Capture the cell that displays the provided text and extract its (X, Y) central coordinate. 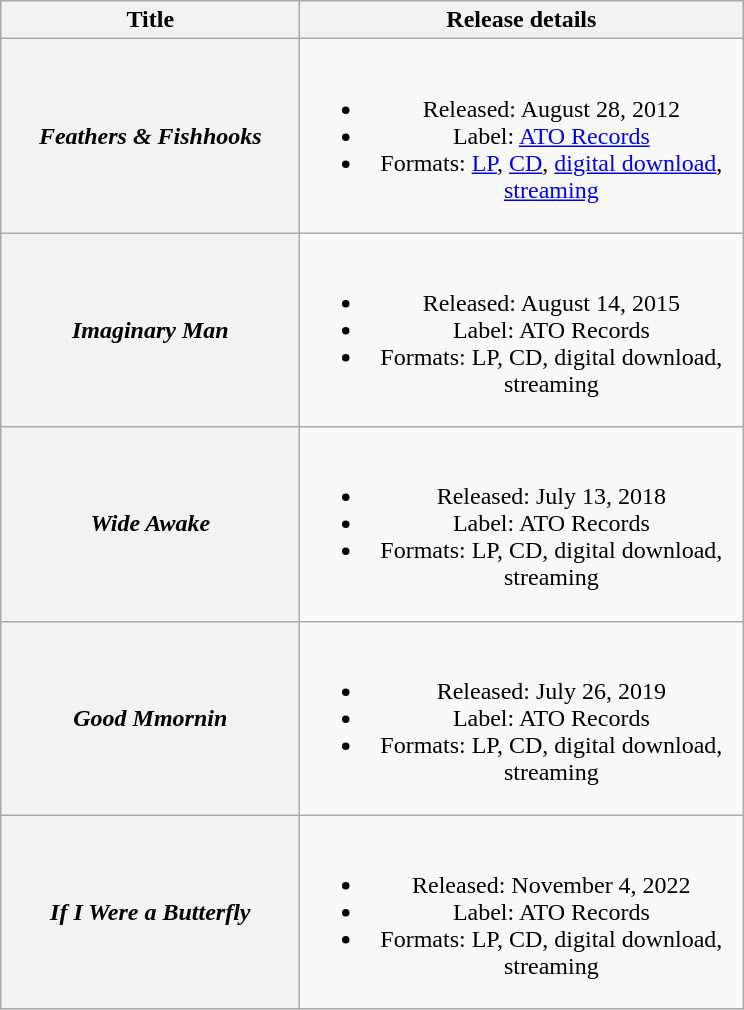
Released: July 13, 2018Label: ATO RecordsFormats: LP, CD, digital download, streaming (522, 524)
Feathers & Fishhooks (150, 136)
Release details (522, 20)
Released: August 28, 2012Label: ATO RecordsFormats: LP, CD, digital download, streaming (522, 136)
Imaginary Man (150, 330)
Released: November 4, 2022Label: ATO RecordsFormats: LP, CD, digital download, streaming (522, 912)
Released: August 14, 2015Label: ATO RecordsFormats: LP, CD, digital download, streaming (522, 330)
If I Were a Butterfly (150, 912)
Title (150, 20)
Wide Awake (150, 524)
Good Mmornin (150, 718)
Released: July 26, 2019Label: ATO RecordsFormats: LP, CD, digital download, streaming (522, 718)
